Locate the cell with the specified text and output its (x, y) center coordinate. 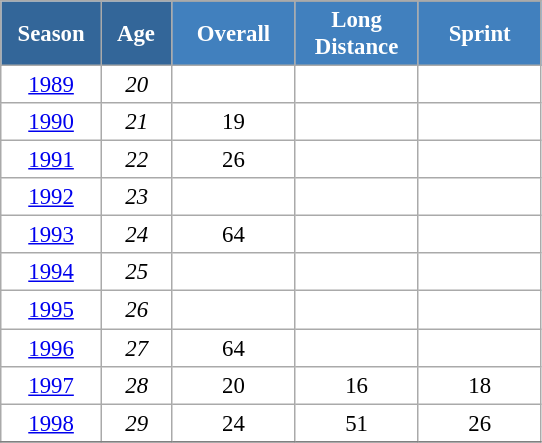
1993 (52, 235)
Age (136, 34)
16 (356, 385)
1990 (52, 122)
1994 (52, 273)
18 (480, 385)
23 (136, 197)
29 (136, 423)
Overall (234, 34)
51 (356, 423)
1989 (52, 85)
1995 (52, 310)
Sprint (480, 34)
1992 (52, 197)
22 (136, 160)
Long Distance (356, 34)
19 (234, 122)
1991 (52, 160)
1998 (52, 423)
Season (52, 34)
21 (136, 122)
1997 (52, 385)
27 (136, 348)
28 (136, 385)
1996 (52, 348)
25 (136, 273)
